Scan for the cell matching the given text and deliver its (X, Y) coordinate at center. 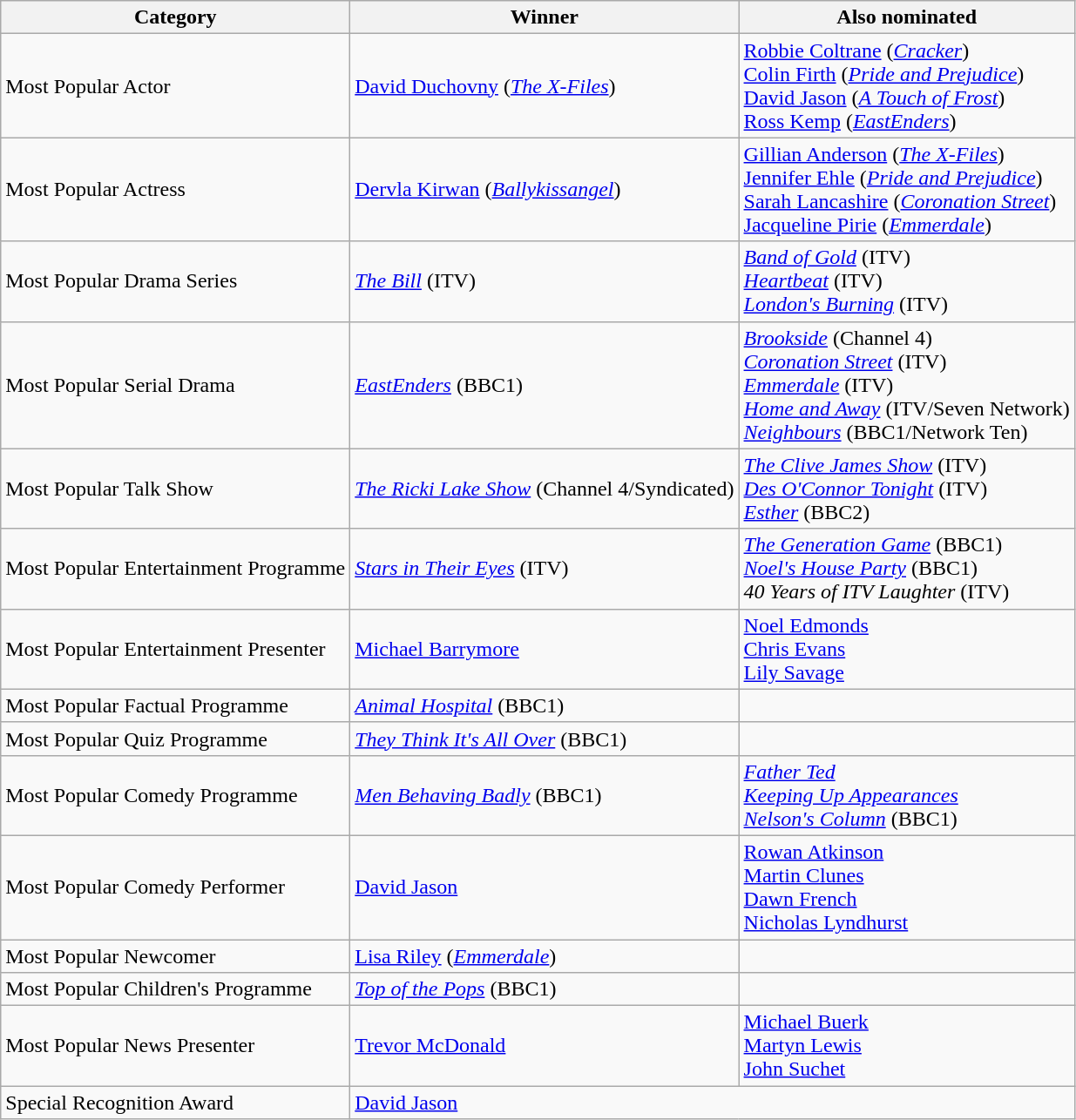
Category (176, 17)
Michael BuerkMartyn LewisJohn Suchet (906, 1046)
Dervla Kirwan (Ballykissangel) (545, 190)
Robbie Coltrane (Cracker)Colin Firth (Pride and Prejudice)David Jason (A Touch of Frost)Ross Kemp (EastEnders) (906, 85)
Father TedKeeping Up AppearancesNelson's Column (BBC1) (906, 795)
Band of Gold (ITV)Heartbeat (ITV)London's Burning (ITV) (906, 281)
David Duchovny (The X-Files) (545, 85)
Top of the Pops (BBC1) (545, 989)
Winner (545, 17)
Most Popular Actress (176, 190)
Most Popular Factual Programme (176, 705)
Brookside (Channel 4)Coronation Street (ITV)Emmerdale (ITV)Home and Away (ITV/Seven Network)Neighbours (BBC1/Network Ten) (906, 385)
Trevor McDonald (545, 1046)
Most Popular Comedy Performer (176, 887)
The Clive James Show (ITV)Des O'Connor Tonight (ITV)Esther (BBC2) (906, 489)
Most Popular Comedy Programme (176, 795)
The Ricki Lake Show (Channel 4/Syndicated) (545, 489)
Stars in Their Eyes (ITV) (545, 569)
Rowan AtkinsonMartin ClunesDawn FrenchNicholas Lyndhurst (906, 887)
Most Popular Drama Series (176, 281)
Animal Hospital (BBC1) (545, 705)
Most Popular Actor (176, 85)
Most Popular Talk Show (176, 489)
They Think It's All Over (BBC1) (545, 739)
Also nominated (906, 17)
Most Popular Entertainment Programme (176, 569)
Men Behaving Badly (BBC1) (545, 795)
The Bill (ITV) (545, 281)
Lisa Riley (Emmerdale) (545, 955)
Michael Barrymore (545, 649)
Most Popular Entertainment Presenter (176, 649)
Most Popular Serial Drama (176, 385)
EastEnders (BBC1) (545, 385)
Noel EdmondsChris EvansLily Savage (906, 649)
Most Popular Newcomer (176, 955)
Most Popular Children's Programme (176, 989)
Most Popular Quiz Programme (176, 739)
Special Recognition Award (176, 1103)
Most Popular News Presenter (176, 1046)
The Generation Game (BBC1)Noel's House Party (BBC1)40 Years of ITV Laughter (ITV) (906, 569)
Gillian Anderson (The X-Files)Jennifer Ehle (Pride and Prejudice)Sarah Lancashire (Coronation Street)Jacqueline Pirie (Emmerdale) (906, 190)
